For the text-containing cell, return its midpoint in [x, y] coordinate format. 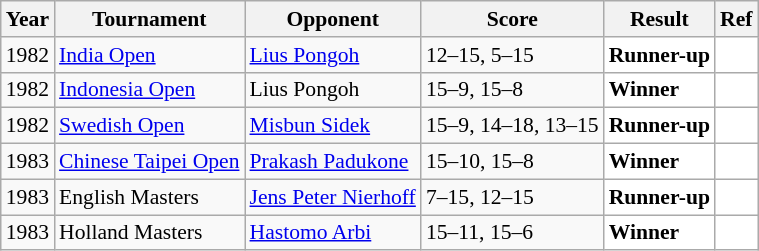
Jens Peter Nierhoff [332, 197]
Prakash Padukone [332, 162]
Chinese Taipei Open [149, 162]
India Open [149, 55]
15–9, 15–8 [512, 90]
Result [660, 19]
12–15, 5–15 [512, 55]
English Masters [149, 197]
Holland Masters [149, 233]
Indonesia Open [149, 90]
Tournament [149, 19]
15–9, 14–18, 13–15 [512, 126]
Swedish Open [149, 126]
Year [28, 19]
Hastomo Arbi [332, 233]
Ref [736, 19]
Score [512, 19]
Misbun Sidek [332, 126]
15–10, 15–8 [512, 162]
15–11, 15–6 [512, 233]
Opponent [332, 19]
7–15, 12–15 [512, 197]
